Capture the cell that displays the provided text and extract its [X, Y] central coordinate. 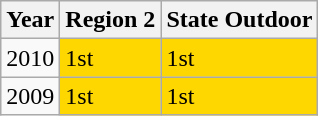
2009 [30, 96]
2010 [30, 58]
Region 2 [110, 20]
State Outdoor [240, 20]
Year [30, 20]
